Provide the [X, Y] coordinate of the cell's center where the given text is located.  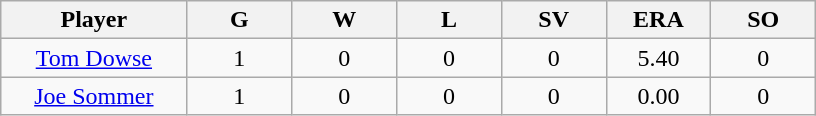
Tom Dowse [94, 58]
SV [554, 20]
L [450, 20]
Player [94, 20]
W [344, 20]
0.00 [658, 96]
5.40 [658, 58]
SO [764, 20]
ERA [658, 20]
G [240, 20]
Joe Sommer [94, 96]
